Return the (x, y) coordinate for the center point of the cell that contains the specified text.  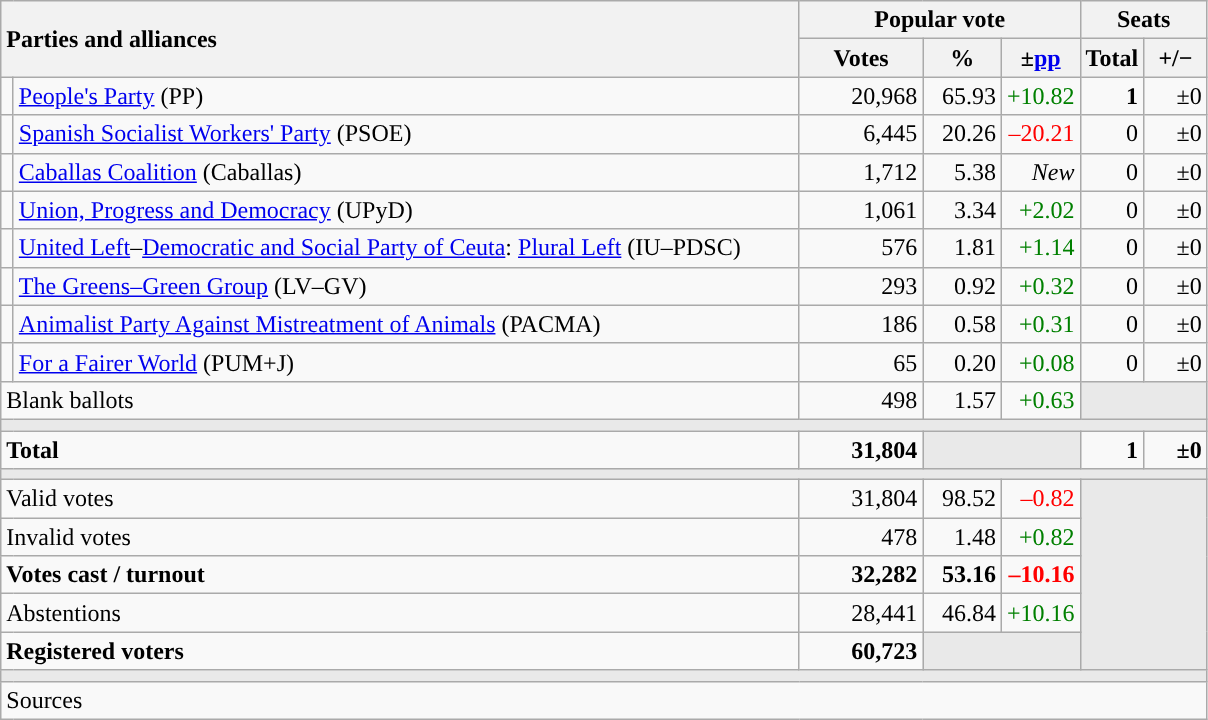
+/− (1176, 58)
53.16 (962, 575)
+10.82 (1040, 96)
478 (861, 537)
Votes (861, 58)
±pp (1040, 58)
Spanish Socialist Workers' Party (PSOE) (406, 134)
46.84 (962, 613)
+0.08 (1040, 362)
0.58 (962, 324)
1.81 (962, 248)
Votes cast / turnout (400, 575)
+1.14 (1040, 248)
Valid votes (400, 499)
Union, Progress and Democracy (UPyD) (406, 210)
1.57 (962, 400)
United Left–Democratic and Social Party of Ceuta: Plural Left (IU–PDSC) (406, 248)
576 (861, 248)
Animalist Party Against Mistreatment of Animals (PACMA) (406, 324)
498 (861, 400)
The Greens–Green Group (LV–GV) (406, 286)
5.38 (962, 172)
People's Party (PP) (406, 96)
Registered voters (400, 651)
20.26 (962, 134)
1.48 (962, 537)
186 (861, 324)
28,441 (861, 613)
1,712 (861, 172)
1,061 (861, 210)
+0.63 (1040, 400)
0.20 (962, 362)
293 (861, 286)
–10.16 (1040, 575)
60,723 (861, 651)
+0.82 (1040, 537)
65.93 (962, 96)
Blank ballots (400, 400)
+10.16 (1040, 613)
Caballas Coalition (Caballas) (406, 172)
3.34 (962, 210)
Parties and alliances (400, 39)
Seats (1144, 20)
0.92 (962, 286)
–0.82 (1040, 499)
For a Fairer World (PUM+J) (406, 362)
New (1040, 172)
Popular vote (940, 20)
65 (861, 362)
6,445 (861, 134)
98.52 (962, 499)
Abstentions (400, 613)
32,282 (861, 575)
Invalid votes (400, 537)
+0.31 (1040, 324)
+2.02 (1040, 210)
20,968 (861, 96)
% (962, 58)
–20.21 (1040, 134)
+0.32 (1040, 286)
Sources (604, 700)
